For the text-containing cell, return its midpoint in (x, y) coordinate format. 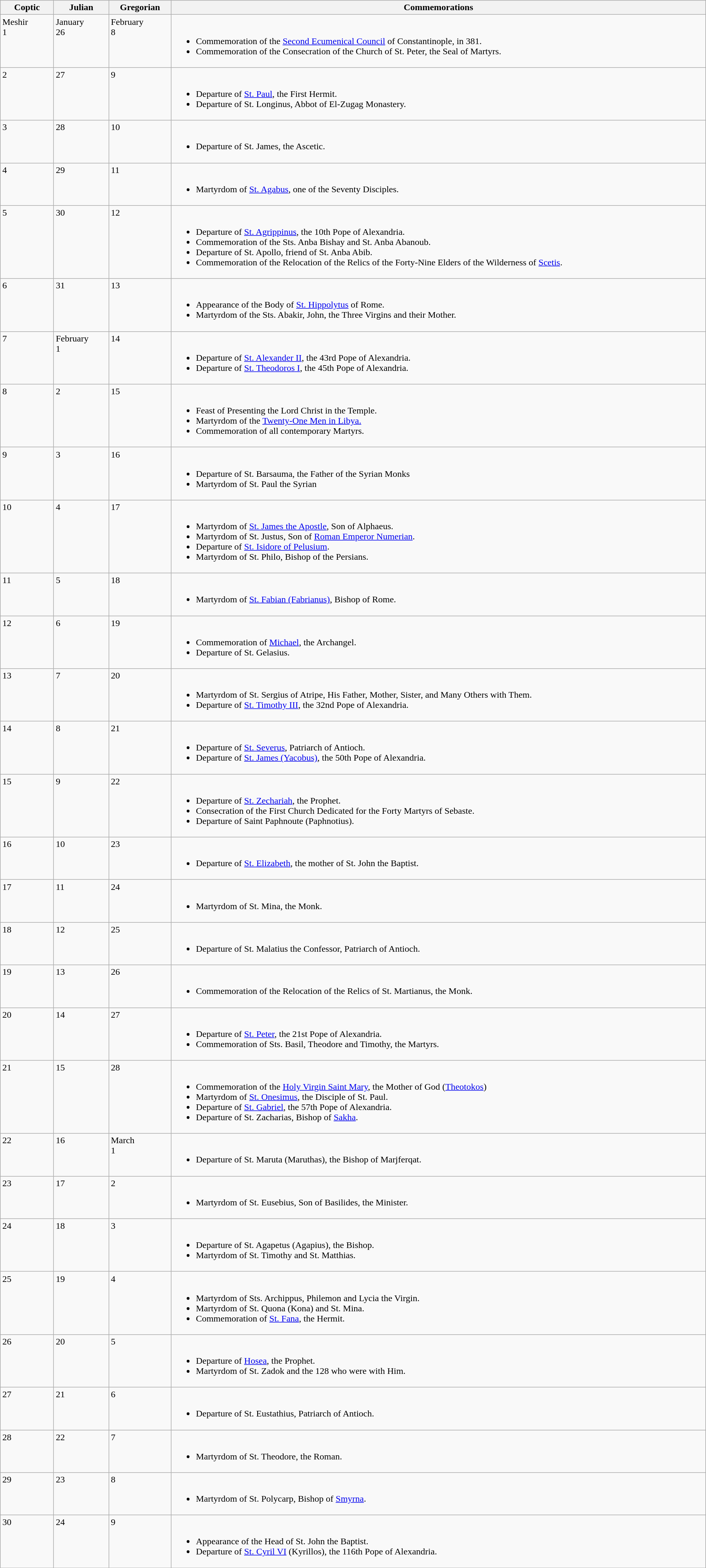
Martyrdom of Sts. Archippus, Philemon and Lycia the Virgin.Martyrdom of St. Quona (Kona) and St. Mina.Commemoration of St. Fana, the Hermit. (438, 1303)
February1 (81, 358)
January26 (81, 41)
Feast of Presenting the Lord Christ in the Temple.Martyrdom of the Twenty-One Men in Libya.Commemoration of all contemporary Martyrs. (438, 415)
Departure of St. Alexander II, the 43rd Pope of Alexandria.Departure of St. Theodoros I, the 45th Pope of Alexandria. (438, 358)
March1 (140, 1155)
Departure of St. Malatius the Confessor, Patriarch of Antioch. (438, 944)
Julian (81, 8)
Commemorations (438, 8)
Martyrdom of St. Sergius of Atripe, His Father, Mother, Sister, and Many Others with Them.Departure of St. Timothy III, the 32nd Pope of Alexandria. (438, 695)
February8 (140, 41)
Departure of St. Eustathius, Patriarch of Antioch. (438, 1408)
Martyrdom of St. Polycarp, Bishop of Smyrna. (438, 1494)
Commemoration of the Relocation of the Relics of St. Martianus, the Monk. (438, 986)
Departure of Hosea, the Prophet.Martyrdom of St. Zadok and the 128 who were with Him. (438, 1361)
Martyrdom of St. Mina, the Monk. (438, 901)
Gregorian (140, 8)
Departure of St. James, the Ascetic. (438, 142)
Departure of St. Severus, Patriarch of Antioch.Departure of St. James (Yacobus), the 50th Pope of Alexandria. (438, 748)
Departure of St. Maruta (Maruthas), the Bishop of Marjferqat. (438, 1155)
Martyrdom of St. Theodore, the Roman. (438, 1451)
31 (81, 305)
Commemoration of Michael, the Archangel.Departure of St. Gelasius. (438, 642)
Departure of St. Agapetus (Agapius), the Bishop.Martyrdom of St. Timothy and St. Matthias. (438, 1245)
Appearance of the Body of St. Hippolytus of Rome.Martyrdom of the Sts. Abakir, John, the Three Virgins and their Mother. (438, 305)
Martyrdom of St. Fabian (Fabrianus), Bishop of Rome. (438, 594)
Meshir1 (27, 41)
Martyrdom of St. Agabus, one of the Seventy Disciples. (438, 184)
Departure of St. Elizabeth, the mother of St. John the Baptist. (438, 859)
Departure of St. Peter, the 21st Pope of Alexandria.Commemoration of Sts. Basil, Theodore and Timothy, the Martyrs. (438, 1034)
Martyrdom of St. Eusebius, Son of Basilides, the Minister. (438, 1197)
Departure of St. Paul, the First Hermit.Departure of St. Longinus, Abbot of El-Zugag Monastery. (438, 94)
Coptic (27, 8)
Departure of St. Barsauma, the Father of the Syrian MonksMartyrdom of St. Paul the Syrian (438, 473)
Appearance of the Head of St. John the Baptist.Departure of St. Cyril VI (Kyrillos), the 116th Pope of Alexandria. (438, 1542)
